Find where the given text appears and provide that cell's center as (x, y) coordinate. 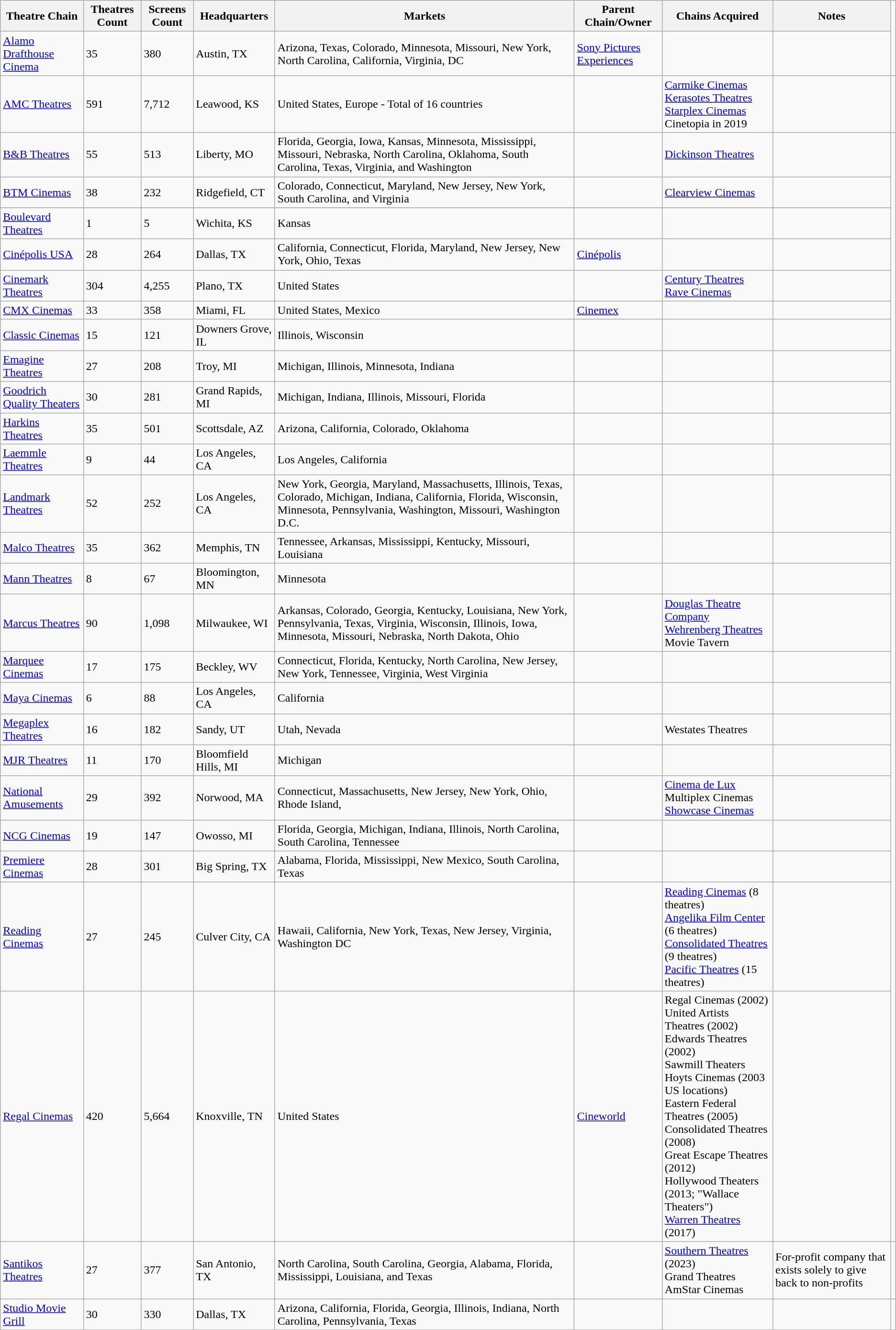
Wichita, KS (235, 223)
Cinema de LuxMultiplex CinemasShowcase Cinemas (717, 798)
Arizona, Texas, Colorado, Minnesota, Missouri, New York, North Carolina, California, Virginia, DC (425, 54)
Studio Movie Grill (42, 1314)
North Carolina, South Carolina, Georgia, Alabama, Florida, Mississippi, Louisiana, and Texas (425, 1270)
Michigan, Illinois, Minnesota, Indiana (425, 366)
Santikos Theatres (42, 1270)
Bloomington, MN (235, 579)
5,664 (168, 1116)
Bloomfield Hills, MI (235, 760)
Screens Count (168, 16)
Milwaukee, WI (235, 623)
Michigan, Indiana, Illinois, Missouri, Florida (425, 397)
362 (168, 548)
Minnesota (425, 579)
Landmark Theatres (42, 503)
8 (112, 579)
Chains Acquired (717, 16)
420 (112, 1116)
Connecticut, Florida, Kentucky, North Carolina, New Jersey, New York, Tennessee, Virginia, West Virginia (425, 667)
California, Connecticut, Florida, Maryland, New Jersey, New York, Ohio, Texas (425, 255)
Douglas Theatre CompanyWehrenberg TheatresMovie Tavern (717, 623)
Connecticut, Massachusetts, New Jersey, New York, Ohio, Rhode Island, (425, 798)
1 (112, 223)
CMX Cinemas (42, 310)
Norwood, MA (235, 798)
44 (168, 459)
182 (168, 729)
358 (168, 310)
Liberty, MO (235, 155)
United States, Europe - Total of 16 countries (425, 104)
Cineworld (618, 1116)
Westates Theatres (717, 729)
AMC Theatres (42, 104)
Michigan (425, 760)
Owosso, MI (235, 836)
232 (168, 192)
281 (168, 397)
Boulevard Theatres (42, 223)
Marquee Cinemas (42, 667)
Big Spring, TX (235, 866)
Laemmle Theatres (42, 459)
Markets (425, 16)
170 (168, 760)
7,712 (168, 104)
Reading Cinemas (42, 936)
6 (112, 698)
San Antonio, TX (235, 1270)
Cinépolis USA (42, 255)
67 (168, 579)
Cinépolis (618, 255)
Regal Cinemas (42, 1116)
Carmike CinemasKerasotes TheatresStarplex CinemasCinetopia in 2019 (717, 104)
501 (168, 428)
Ridgefield, CT (235, 192)
Theatres Count (112, 16)
Hawaii, California, New York, Texas, New Jersey, Virginia, Washington DC (425, 936)
Goodrich Quality Theaters (42, 397)
17 (112, 667)
Mann Theatres (42, 579)
264 (168, 255)
Downers Grove, IL (235, 335)
11 (112, 760)
Alabama, Florida, Mississippi, New Mexico, South Carolina, Texas (425, 866)
1,098 (168, 623)
Emagine Theatres (42, 366)
Sony Pictures Experiences (618, 54)
Knoxville, TN (235, 1116)
Utah, Nevada (425, 729)
208 (168, 366)
MJR Theatres (42, 760)
California (425, 698)
Parent Chain/Owner (618, 16)
BTM Cinemas (42, 192)
Marcus Theatres (42, 623)
Leawood, KS (235, 104)
Colorado, Connecticut, Maryland, New Jersey, New York, South Carolina, and Virginia (425, 192)
147 (168, 836)
United States, Mexico (425, 310)
Megaplex Theatres (42, 729)
252 (168, 503)
29 (112, 798)
16 (112, 729)
Florida, Georgia, Iowa, Kansas, Minnesota, Mississippi, Missouri, Nebraska, North Carolina, Oklahoma, South Carolina, Texas, Virginia, and Washington (425, 155)
Arizona, California, Florida, Georgia, Illinois, Indiana, North Carolina, Pennsylvania, Texas (425, 1314)
121 (168, 335)
380 (168, 54)
Clearview Cinemas (717, 192)
88 (168, 698)
301 (168, 866)
Tennessee, Arkansas, Mississippi, Kentucky, Missouri, Louisiana (425, 548)
Kansas (425, 223)
Classic Cinemas (42, 335)
Culver City, CA (235, 936)
Miami, FL (235, 310)
National Amusements (42, 798)
19 (112, 836)
Memphis, TN (235, 548)
Maya Cinemas (42, 698)
175 (168, 667)
15 (112, 335)
Sandy, UT (235, 729)
Notes (832, 16)
4,255 (168, 285)
Cinemark Theatres (42, 285)
Headquarters (235, 16)
Austin, TX (235, 54)
9 (112, 459)
377 (168, 1270)
Florida, Georgia, Michigan, Indiana, Illinois, North Carolina, South Carolina, Tennessee (425, 836)
52 (112, 503)
Illinois, Wisconsin (425, 335)
Alamo Drafthouse Cinema (42, 54)
Arizona, California, Colorado, Oklahoma (425, 428)
Century TheatresRave Cinemas (717, 285)
Troy, MI (235, 366)
90 (112, 623)
392 (168, 798)
B&B Theatres (42, 155)
5 (168, 223)
55 (112, 155)
Harkins Theatres (42, 428)
Los Angeles, California (425, 459)
Theatre Chain (42, 16)
Beckley, WV (235, 667)
Grand Rapids, MI (235, 397)
38 (112, 192)
Cinemex (618, 310)
Scottsdale, AZ (235, 428)
For-profit company that exists solely to give back to non-profits (832, 1270)
33 (112, 310)
330 (168, 1314)
Plano, TX (235, 285)
Malco Theatres (42, 548)
245 (168, 936)
Southern Theatres (2023)Grand TheatresAmStar Cinemas (717, 1270)
304 (112, 285)
Premiere Cinemas (42, 866)
591 (112, 104)
Dickinson Theatres (717, 155)
NCG Cinemas (42, 836)
513 (168, 155)
Reading Cinemas (8 theatres)Angelika Film Center (6 theatres)Consolidated Theatres (9 theatres)Pacific Theatres (15 theatres) (717, 936)
